Pinpoint the cell where the given text exists, returning its (x, y) midpoint coordinate. 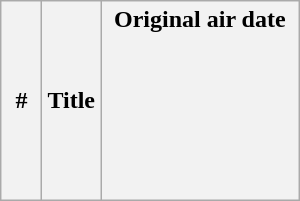
Title (72, 101)
Original air date (200, 101)
# (22, 101)
